Provide the (x, y) coordinate of the cell's center where the given text is located.  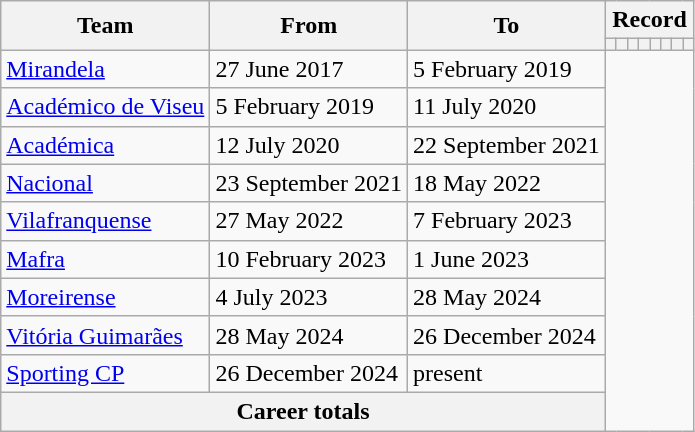
Career totals (303, 411)
10 February 2023 (309, 259)
Nacional (106, 183)
12 July 2020 (309, 145)
27 June 2017 (309, 69)
18 May 2022 (507, 183)
Mirandela (106, 69)
1 June 2023 (507, 259)
Moreirense (106, 297)
22 September 2021 (507, 145)
23 September 2021 (309, 183)
To (507, 26)
Vilafranquense (106, 221)
Académica (106, 145)
7 February 2023 (507, 221)
Académico de Viseu (106, 107)
Mafra (106, 259)
present (507, 373)
27 May 2022 (309, 221)
11 July 2020 (507, 107)
4 July 2023 (309, 297)
Vitória Guimarães (106, 335)
Team (106, 26)
From (309, 26)
Sporting CP (106, 373)
Record (649, 20)
